Return (x, y) of the center of cell containing provided text 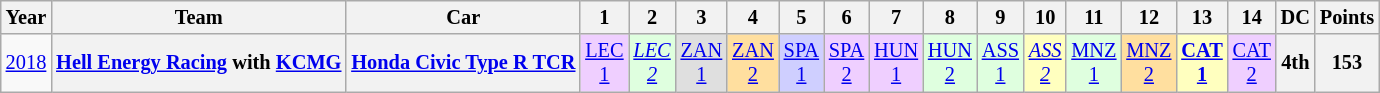
SPA1 (802, 63)
ZAN1 (702, 63)
14 (1252, 17)
3 (702, 17)
ZAN2 (753, 63)
1 (604, 17)
8 (950, 17)
Points (1347, 17)
DC (1296, 17)
Hell Energy Racing with KCMG (198, 63)
HUN2 (950, 63)
SPA2 (846, 63)
11 (1094, 17)
HUN1 (896, 63)
13 (1202, 17)
153 (1347, 63)
2018 (26, 63)
4th (1296, 63)
Car (463, 17)
MNZ1 (1094, 63)
LEC2 (652, 63)
ASS2 (1046, 63)
4 (753, 17)
7 (896, 17)
CAT2 (1252, 63)
10 (1046, 17)
5 (802, 17)
LEC1 (604, 63)
CAT1 (1202, 63)
MNZ2 (1148, 63)
ASS1 (1000, 63)
2 (652, 17)
Honda Civic Type R TCR (463, 63)
9 (1000, 17)
Year (26, 17)
Team (198, 17)
6 (846, 17)
12 (1148, 17)
